Detect which cell encompasses the target text, then output its [X, Y] center coordinate. 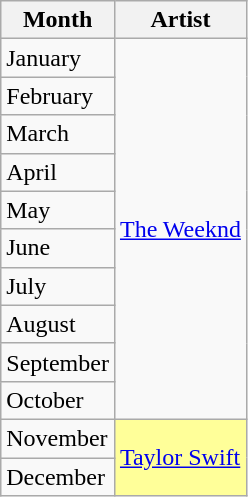
Artist [180, 20]
December [58, 477]
January [58, 58]
September [58, 362]
October [58, 400]
April [58, 172]
February [58, 96]
Month [58, 20]
May [58, 210]
June [58, 248]
July [58, 286]
August [58, 324]
The Weeknd [180, 230]
Taylor Swift [180, 457]
March [58, 134]
November [58, 438]
